Scan for the cell matching the given text and deliver its (x, y) coordinate at center. 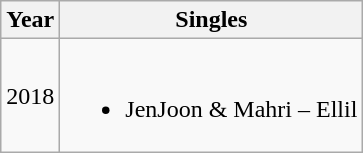
2018 (30, 96)
Singles (212, 20)
Year (30, 20)
JenJoon & Mahri – Ellil (212, 96)
